Identify which cell holds the provided text, then report its (X, Y) central coordinate. 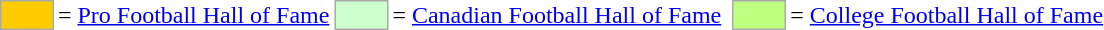
= Canadian Football Hall of Fame (557, 15)
= Pro Football Hall of Fame (194, 15)
